Provide the [x, y] coordinate of the cell's center where the given text is located.  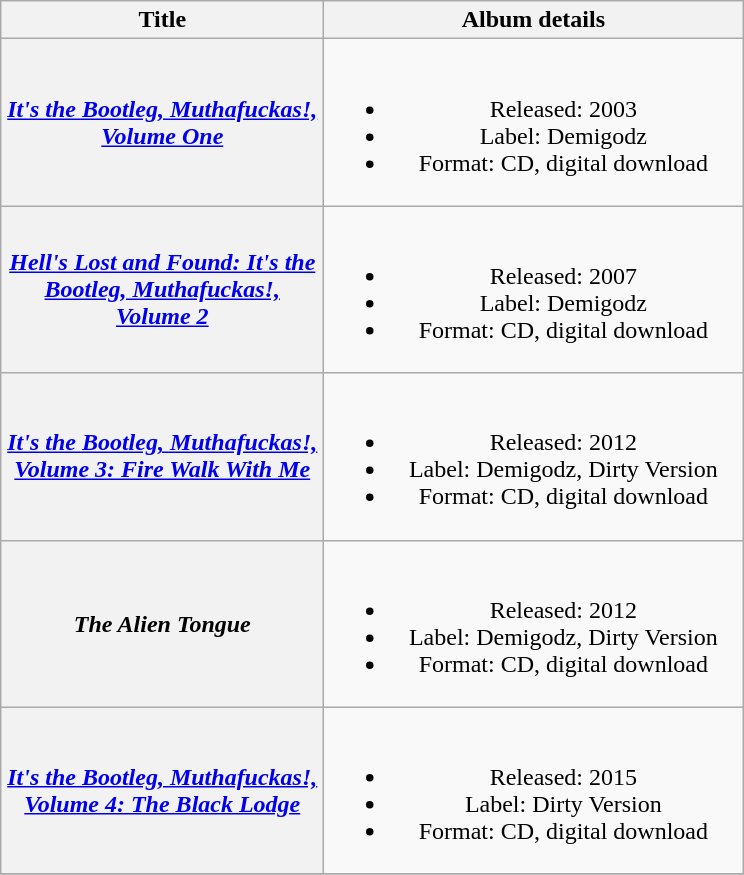
Released: 2003Label: DemigodzFormat: CD, digital download [534, 122]
Released: 2007Label: DemigodzFormat: CD, digital download [534, 290]
It's the Bootleg, Muthafuckas!, Volume One [162, 122]
Album details [534, 20]
The Alien Tongue [162, 624]
Released: 2015Label: Dirty VersionFormat: CD, digital download [534, 790]
It's the Bootleg, Muthafuckas!, Volume 3: Fire Walk With Me [162, 456]
It's the Bootleg, Muthafuckas!, Volume 4: The Black Lodge [162, 790]
Title [162, 20]
Hell's Lost and Found: It's the Bootleg, Muthafuckas!, Volume 2 [162, 290]
